Identify which cell holds the provided text, then report its (X, Y) central coordinate. 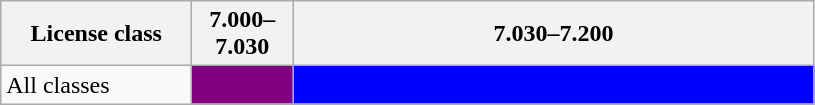
License class (96, 34)
7.000–7.030 (242, 34)
All classes (96, 85)
7.030–7.200 (554, 34)
